Identify which cell holds the provided text, then report its [X, Y] central coordinate. 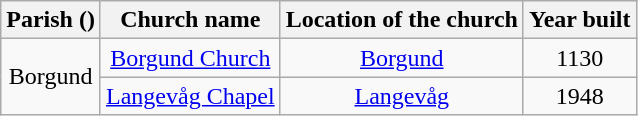
Langevåg Chapel [190, 96]
Parish () [51, 20]
Year built [580, 20]
Borgund Church [190, 58]
Church name [190, 20]
Langevåg [402, 96]
Location of the church [402, 20]
1130 [580, 58]
1948 [580, 96]
